Return the [X, Y] coordinate for the center point of the cell that contains the specified text.  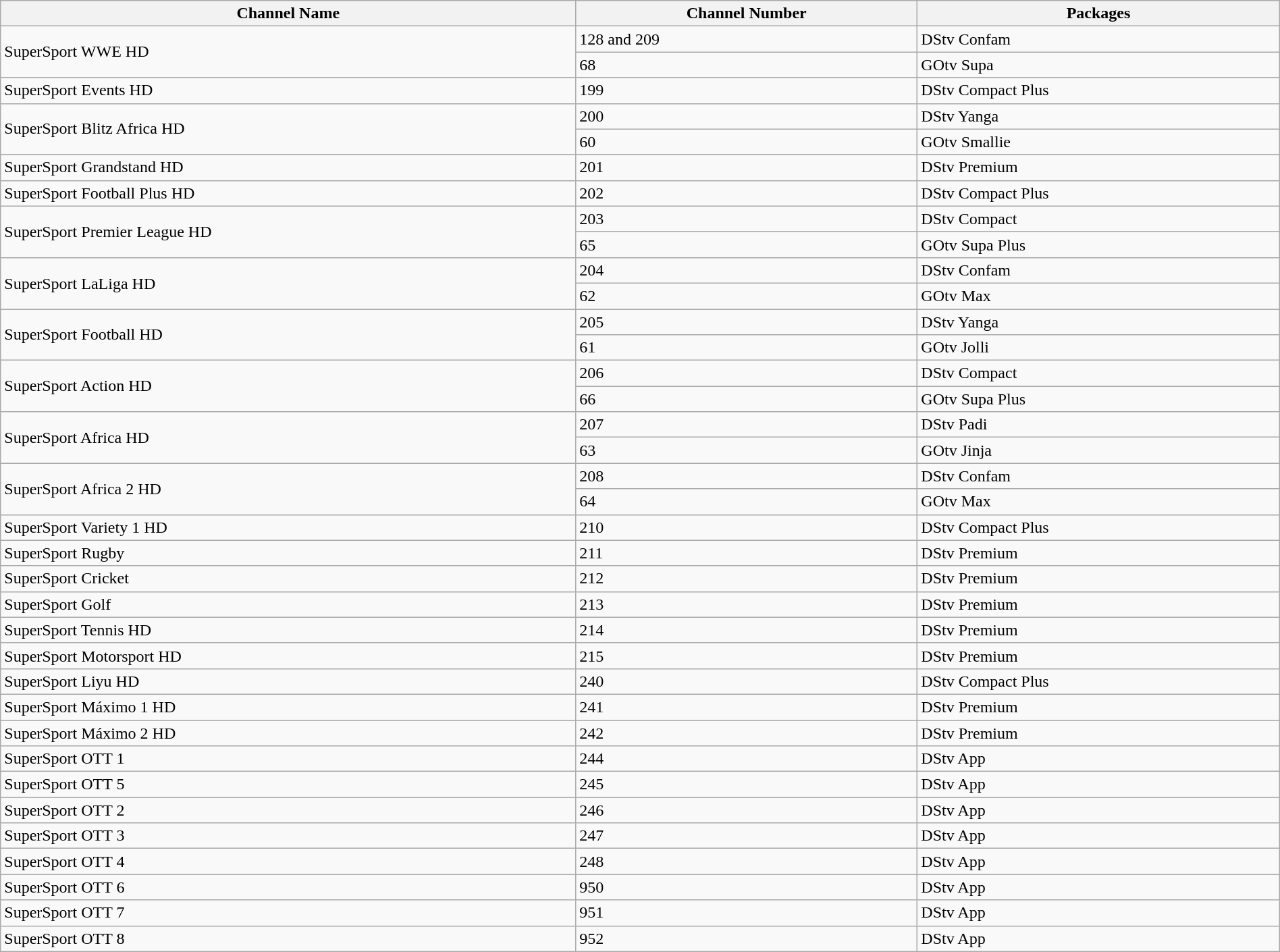
SuperSport OTT 3 [288, 836]
247 [747, 836]
201 [747, 167]
Channel Name [288, 14]
65 [747, 244]
SuperSport Premier League HD [288, 232]
245 [747, 785]
SuperSport Máximo 2 HD [288, 733]
DStv Padi [1098, 425]
202 [747, 193]
200 [747, 116]
SuperSport Tennis HD [288, 630]
248 [747, 862]
951 [747, 913]
204 [747, 270]
SuperSport Grandstand HD [288, 167]
246 [747, 810]
Packages [1098, 14]
SuperSport Events HD [288, 90]
SuperSport Máximo 1 HD [288, 707]
128 and 209 [747, 39]
211 [747, 553]
214 [747, 630]
SuperSport Football Plus HD [288, 193]
242 [747, 733]
952 [747, 938]
240 [747, 681]
63 [747, 450]
210 [747, 527]
SuperSport Golf [288, 604]
241 [747, 707]
GOtv Jolli [1098, 348]
SuperSport Action HD [288, 386]
SuperSport Motorsport HD [288, 656]
GOtv Smallie [1098, 142]
244 [747, 759]
60 [747, 142]
SuperSport OTT 7 [288, 913]
SuperSport LaLiga HD [288, 283]
SuperSport Football HD [288, 335]
SuperSport OTT 8 [288, 938]
SuperSport Africa 2 HD [288, 489]
61 [747, 348]
205 [747, 322]
207 [747, 425]
SuperSport Variety 1 HD [288, 527]
66 [747, 399]
GOtv Supa [1098, 65]
203 [747, 219]
GOtv Jinja [1098, 450]
62 [747, 296]
206 [747, 373]
SuperSport OTT 4 [288, 862]
199 [747, 90]
212 [747, 579]
SuperSport Rugby [288, 553]
SuperSport Liyu HD [288, 681]
SuperSport Cricket [288, 579]
SuperSport WWE HD [288, 52]
SuperSport OTT 5 [288, 785]
950 [747, 887]
208 [747, 476]
213 [747, 604]
SuperSport Africa HD [288, 438]
SuperSport Blitz Africa HD [288, 129]
64 [747, 502]
SuperSport OTT 2 [288, 810]
SuperSport OTT 6 [288, 887]
68 [747, 65]
Channel Number [747, 14]
SuperSport OTT 1 [288, 759]
215 [747, 656]
